Capture the cell that displays the provided text and extract its (x, y) central coordinate. 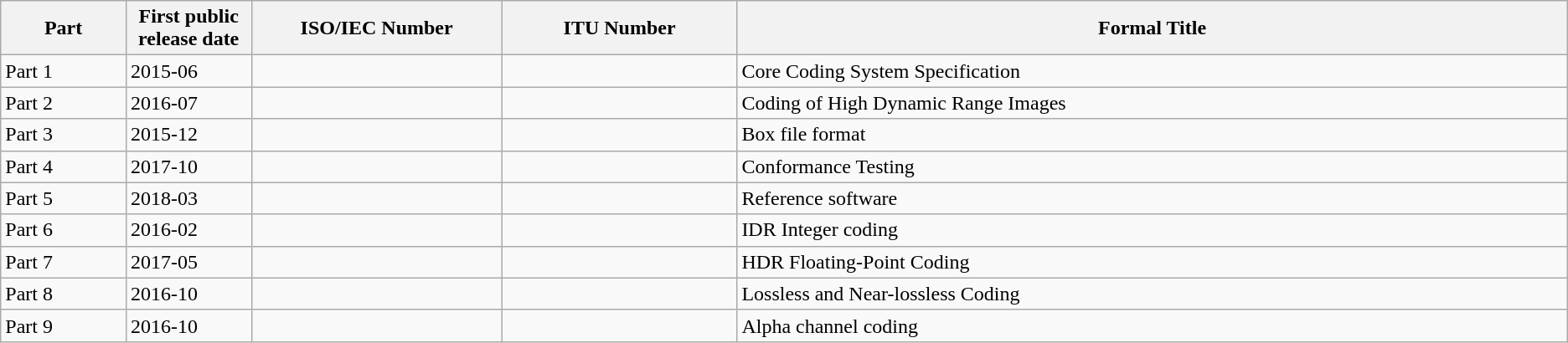
Part 2 (64, 103)
HDR Floating-Point Coding (1153, 262)
Alpha channel coding (1153, 325)
Part 4 (64, 166)
2015-06 (188, 71)
2015-12 (188, 135)
2018-03 (188, 198)
First public release date (188, 28)
2017-10 (188, 166)
Coding of High Dynamic Range Images (1153, 103)
Part 1 (64, 71)
Part 5 (64, 198)
ISO/IEC Number (377, 28)
Lossless and Near-lossless Coding (1153, 294)
Part 6 (64, 230)
2017-05 (188, 262)
2016-07 (188, 103)
Formal Title (1153, 28)
Part 9 (64, 325)
IDR Integer coding (1153, 230)
Reference software (1153, 198)
Part 7 (64, 262)
Part (64, 28)
Part 3 (64, 135)
Part 8 (64, 294)
Conformance Testing (1153, 166)
2016-02 (188, 230)
Core Coding System Specification (1153, 71)
Box file format (1153, 135)
ITU Number (620, 28)
